From the cell containing the given text, extract its center point as (x, y) coordinate. 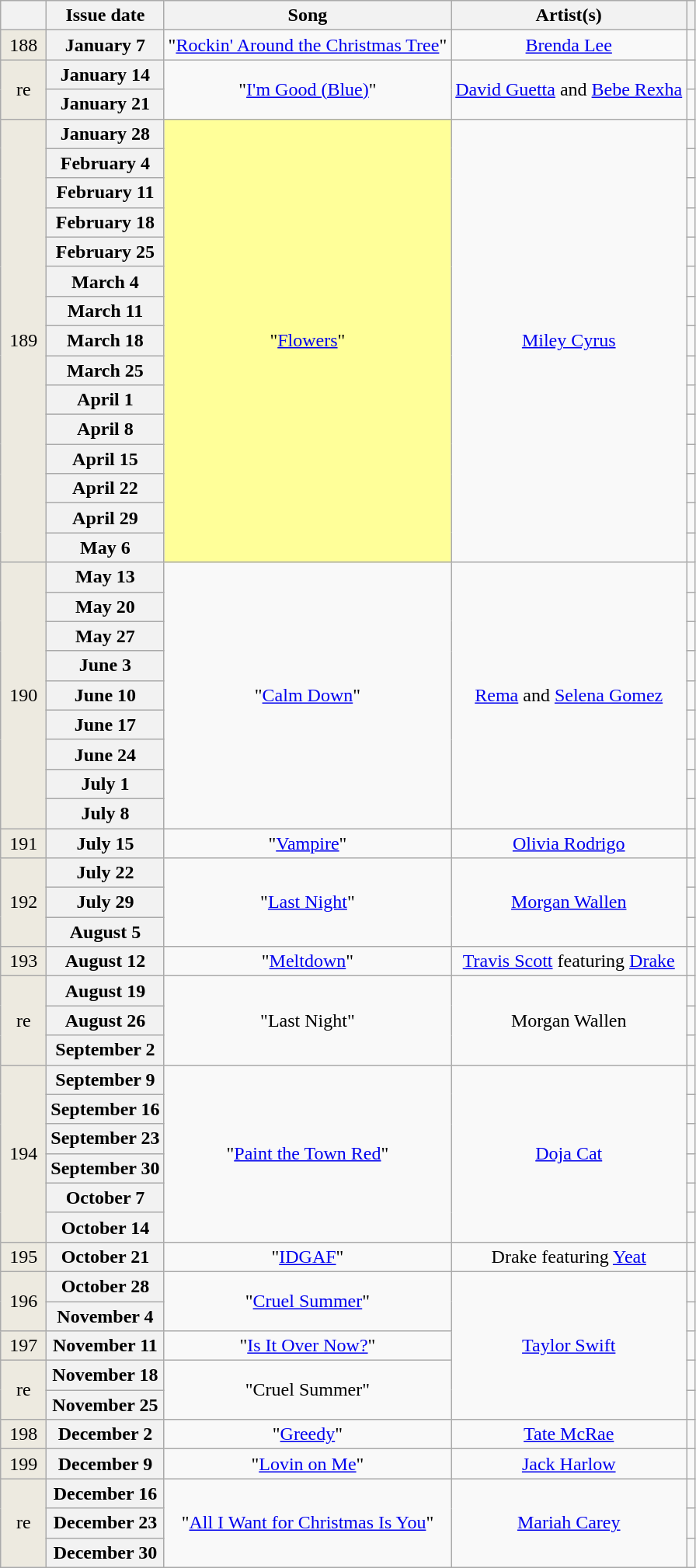
"IDGAF" (308, 1257)
March 11 (106, 311)
September 9 (106, 1080)
August 19 (106, 991)
"All I Want for Christmas Is You" (308, 1523)
August 12 (106, 961)
192 (23, 902)
"Meltdown" (308, 961)
December 23 (106, 1523)
April 15 (106, 459)
September 23 (106, 1139)
189 (23, 340)
January 28 (106, 134)
April 1 (106, 400)
"Flowers" (308, 340)
Artist(s) (569, 16)
January 21 (106, 104)
February 4 (106, 163)
Brenda Lee (569, 45)
November 4 (106, 1316)
Issue date (106, 16)
August 5 (106, 932)
February 11 (106, 193)
July 22 (106, 873)
190 (23, 696)
199 (23, 1464)
November 11 (106, 1346)
December 30 (106, 1552)
195 (23, 1257)
June 24 (106, 754)
198 (23, 1434)
December 16 (106, 1493)
October 7 (106, 1198)
Rema and Selena Gomez (569, 696)
July 8 (106, 813)
January 7 (106, 45)
November 18 (106, 1375)
196 (23, 1301)
"Paint the Town Red" (308, 1153)
January 14 (106, 75)
September 2 (106, 1050)
October 28 (106, 1286)
February 25 (106, 252)
Olivia Rodrigo (569, 843)
March 25 (106, 370)
"Is It Over Now?" (308, 1346)
Jack Harlow (569, 1464)
193 (23, 961)
June 17 (106, 725)
July 29 (106, 902)
May 13 (106, 577)
October 14 (106, 1227)
October 21 (106, 1257)
September 16 (106, 1109)
Taylor Swift (569, 1345)
Mariah Carey (569, 1523)
"Calm Down" (308, 696)
David Guetta and Bebe Rexha (569, 89)
"Lovin on Me" (308, 1464)
Tate McRae (569, 1434)
December 2 (106, 1434)
July 15 (106, 843)
197 (23, 1346)
May 6 (106, 548)
November 25 (106, 1405)
April 22 (106, 488)
March 4 (106, 281)
September 30 (106, 1168)
"Greedy" (308, 1434)
February 18 (106, 222)
April 29 (106, 518)
Drake featuring Yeat (569, 1257)
"I'm Good (Blue)" (308, 89)
Song (308, 16)
March 18 (106, 340)
"Rockin' Around the Christmas Tree" (308, 45)
May 27 (106, 636)
194 (23, 1153)
Miley Cyrus (569, 340)
188 (23, 45)
June 10 (106, 695)
July 1 (106, 784)
April 8 (106, 429)
Doja Cat (569, 1153)
May 20 (106, 607)
December 9 (106, 1464)
August 26 (106, 1020)
June 3 (106, 666)
Travis Scott featuring Drake (569, 961)
191 (23, 843)
"Vampire" (308, 843)
